Provide the (x, y) coordinate of the cell's center where the given text is located.  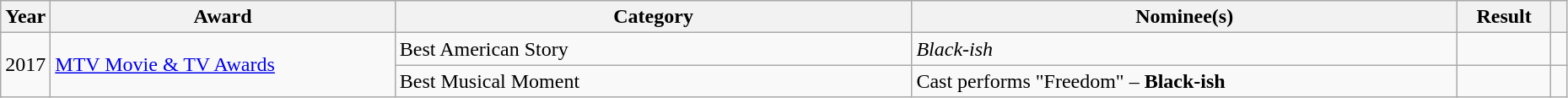
Year (25, 17)
MTV Movie & TV Awards (223, 65)
Result (1503, 17)
Category (653, 17)
Best Musical Moment (653, 81)
2017 (25, 65)
Nominee(s) (1184, 17)
Cast performs "Freedom" – Black-ish (1184, 81)
Black-ish (1184, 49)
Best American Story (653, 49)
Award (223, 17)
